Return the (x, y) coordinate for the center point of the cell that contains the specified text.  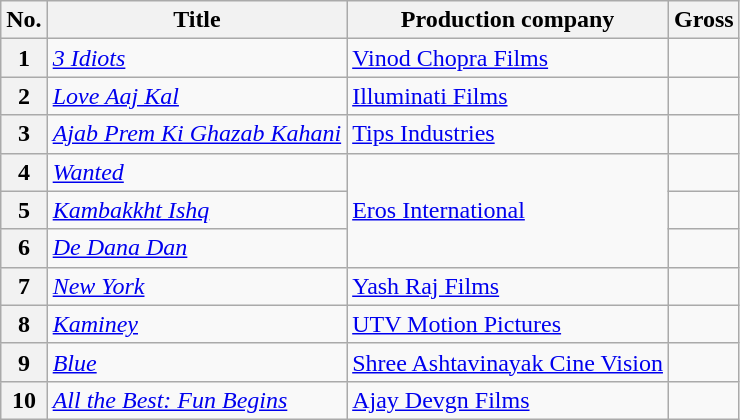
Ajay Devgn Films (508, 400)
New York (197, 286)
Shree Ashtavinayak Cine Vision (508, 362)
10 (24, 400)
3 (24, 134)
Eros International (508, 210)
4 (24, 172)
1 (24, 58)
Blue (197, 362)
Tips Industries (508, 134)
2 (24, 96)
Yash Raj Films (508, 286)
All the Best: Fun Begins (197, 400)
Wanted (197, 172)
Vinod Chopra Films (508, 58)
Title (197, 20)
Illuminati Films (508, 96)
UTV Motion Pictures (508, 324)
7 (24, 286)
Ajab Prem Ki Ghazab Kahani (197, 134)
Kambakkht Ishq (197, 210)
No. (24, 20)
6 (24, 248)
Love Aaj Kal (197, 96)
3 Idiots (197, 58)
Gross (704, 20)
8 (24, 324)
5 (24, 210)
Kaminey (197, 324)
Production company (508, 20)
De Dana Dan (197, 248)
9 (24, 362)
